Locate the cell with the specified text and output its (X, Y) center coordinate. 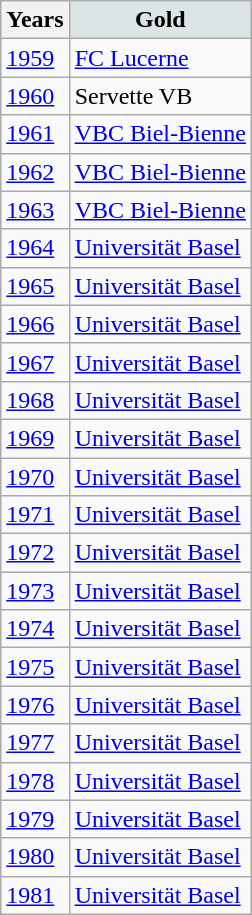
1968 (35, 400)
1974 (35, 629)
1962 (35, 172)
1972 (35, 553)
Servette VB (160, 96)
1973 (35, 591)
1969 (35, 438)
1964 (35, 248)
1971 (35, 515)
1959 (35, 58)
1975 (35, 667)
1978 (35, 781)
1976 (35, 705)
1981 (35, 895)
1967 (35, 362)
FC Lucerne (160, 58)
1963 (35, 210)
1970 (35, 477)
Gold (160, 20)
1960 (35, 96)
1965 (35, 286)
1979 (35, 819)
1977 (35, 743)
Years (35, 20)
1980 (35, 857)
1961 (35, 134)
1966 (35, 324)
